Find where the given text appears and provide that cell's center as (x, y) coordinate. 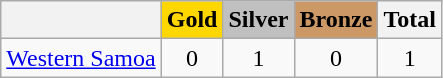
Gold (192, 20)
Total (410, 20)
Bronze (336, 20)
Silver (258, 20)
Western Samoa (81, 58)
